Pinpoint the cell where the given text exists, returning its [x, y] midpoint coordinate. 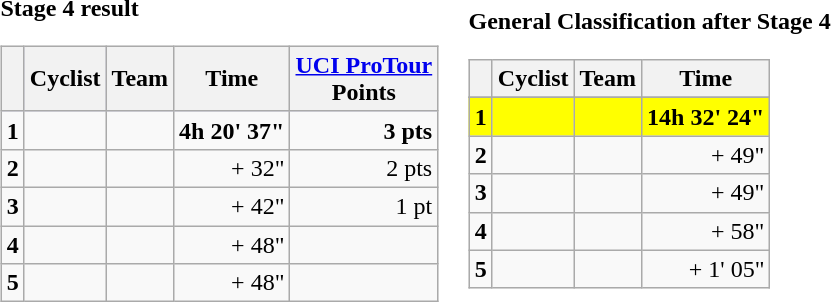
2 pts [364, 168]
14h 32' 24" [706, 117]
+ 1' 05" [706, 269]
+ 58" [706, 231]
1 pt [364, 206]
UCI ProTourPoints [364, 78]
4h 20' 37" [232, 130]
3 pts [364, 130]
+ 32" [232, 168]
+ 42" [232, 206]
